Locate the cell with the specified text and output its (X, Y) center coordinate. 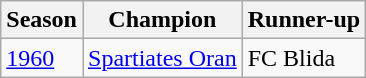
1960 (42, 58)
Runner-up (304, 20)
Champion (162, 20)
Season (42, 20)
Spartiates Oran (162, 58)
FC Blida (304, 58)
